Return the (X, Y) coordinate for the center point of the cell that contains the specified text.  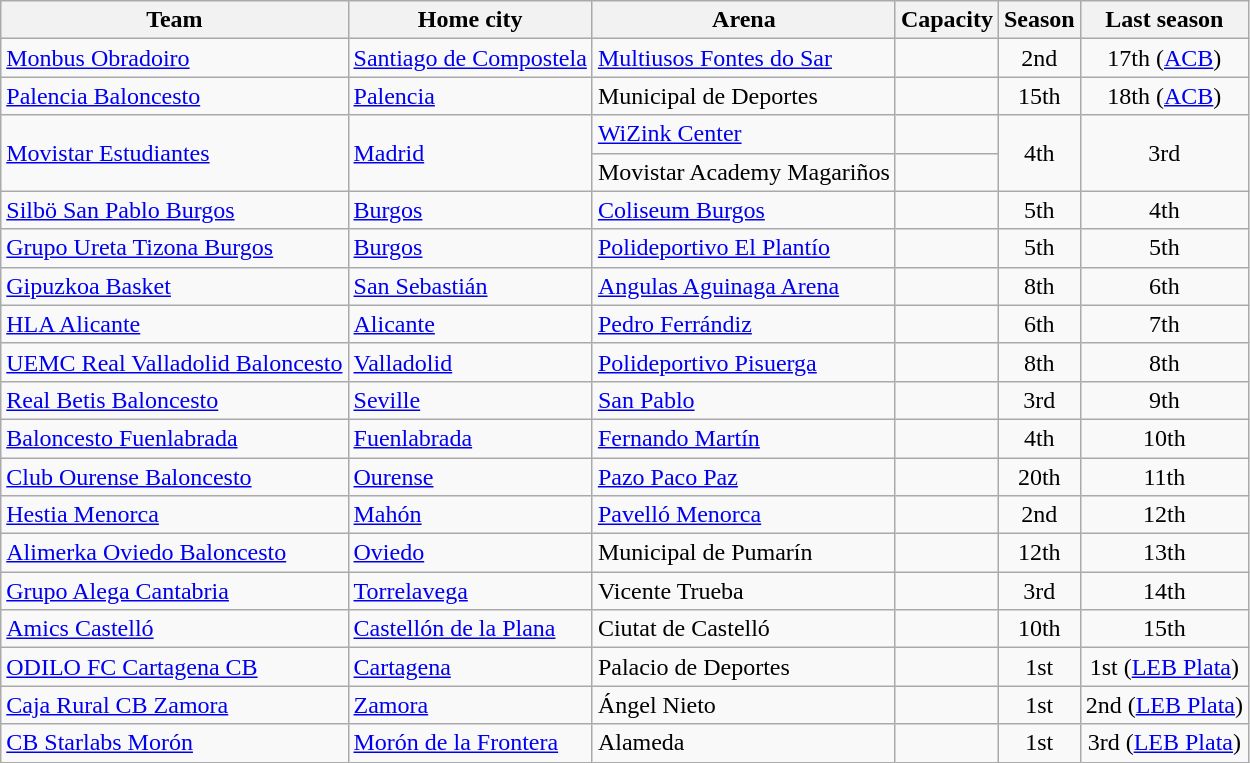
Madrid (470, 153)
Zamora (470, 705)
Team (174, 20)
Palacio de Deportes (744, 667)
Ciutat de Castelló (744, 629)
Hestia Menorca (174, 515)
Fuenlabrada (470, 438)
Multiusos Fontes do Sar (744, 58)
Season (1039, 20)
Fernando Martín (744, 438)
Grupo Ureta Tizona Burgos (174, 248)
Last season (1164, 20)
Vicente Trueba (744, 591)
Torrelavega (470, 591)
San Pablo (744, 400)
18th (ACB) (1164, 96)
Mahón (470, 515)
Alameda (744, 743)
UEMC Real Valladolid Baloncesto (174, 362)
1st (LEB Plata) (1164, 667)
Monbus Obradoiro (174, 58)
14th (1164, 591)
Ángel Nieto (744, 705)
7th (1164, 324)
Movistar Estudiantes (174, 153)
20th (1039, 477)
Pazo Paco Paz (744, 477)
Coliseum Burgos (744, 210)
Palencia Baloncesto (174, 96)
Alicante (470, 324)
Arena (744, 20)
Grupo Alega Cantabria (174, 591)
11th (1164, 477)
Baloncesto Fuenlabrada (174, 438)
Home city (470, 20)
Castellón de la Plana (470, 629)
Capacity (946, 20)
Municipal de Pumarín (744, 553)
Santiago de Compostela (470, 58)
CB Starlabs Morón (174, 743)
Oviedo (470, 553)
Pavelló Menorca (744, 515)
Seville (470, 400)
2nd (LEB Plata) (1164, 705)
13th (1164, 553)
3rd (LEB Plata) (1164, 743)
Valladolid (470, 362)
Palencia (470, 96)
Caja Rural CB Zamora (174, 705)
Pedro Ferrándiz (744, 324)
Cartagena (470, 667)
Alimerka Oviedo Baloncesto (174, 553)
Ourense (470, 477)
ODILO FC Cartagena CB (174, 667)
Silbö San Pablo Burgos (174, 210)
Movistar Academy Magariños (744, 172)
Real Betis Baloncesto (174, 400)
17th (ACB) (1164, 58)
HLA Alicante (174, 324)
WiZink Center (744, 134)
Polideportivo El Plantío (744, 248)
Gipuzkoa Basket (174, 286)
Morón de la Frontera (470, 743)
Polideportivo Pisuerga (744, 362)
San Sebastián (470, 286)
Club Ourense Baloncesto (174, 477)
9th (1164, 400)
Amics Castelló (174, 629)
Angulas Aguinaga Arena (744, 286)
Municipal de Deportes (744, 96)
